Identify which cell holds the provided text, then report its (x, y) central coordinate. 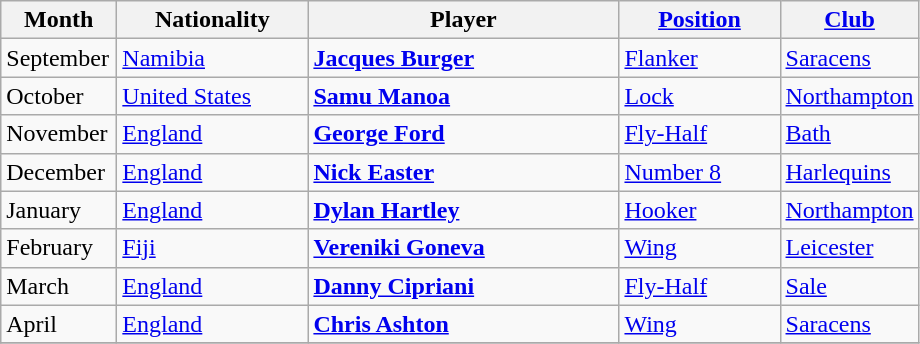
Month (59, 20)
Lock (700, 96)
October (59, 96)
United States (212, 96)
December (59, 172)
Namibia (212, 58)
Bath (850, 134)
Dylan Hartley (464, 210)
Danny Cipriani (464, 286)
Flanker (700, 58)
Number 8 (700, 172)
Jacques Burger (464, 58)
Samu Manoa (464, 96)
Nationality (212, 20)
Leicester (850, 248)
Position (700, 20)
March (59, 286)
Player (464, 20)
Sale (850, 286)
Vereniki Goneva (464, 248)
February (59, 248)
November (59, 134)
Fiji (212, 248)
Harlequins (850, 172)
April (59, 324)
George Ford (464, 134)
Chris Ashton (464, 324)
Hooker (700, 210)
September (59, 58)
January (59, 210)
Nick Easter (464, 172)
Club (850, 20)
